Determine the [X, Y] coordinate at the center of the cell enclosing the given text.  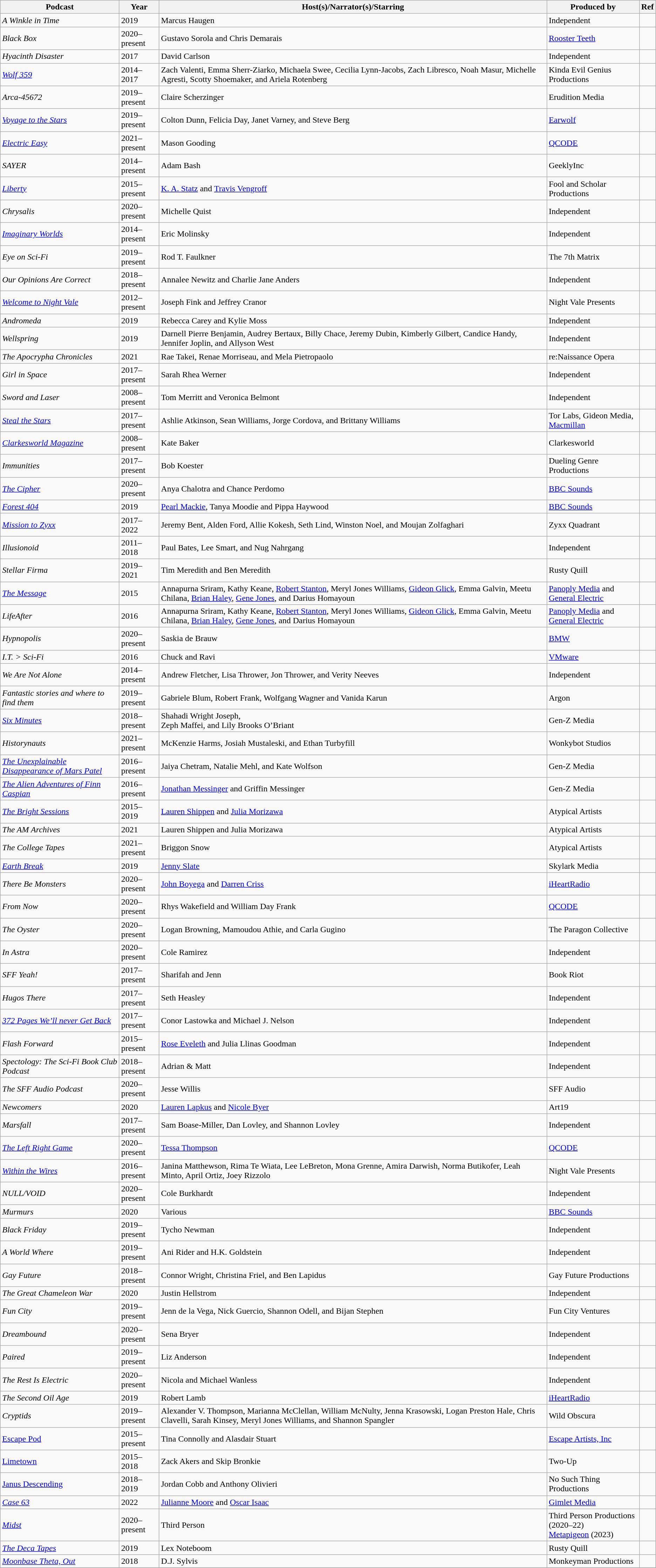
Wonkybot Studios [593, 743]
Dreambound [60, 1334]
GeeklyInc [593, 165]
Argon [593, 698]
Paul Bates, Lee Smart, and Nug Nahrgang [353, 547]
Black Box [60, 39]
Seth Heasley [353, 998]
Pearl Mackie, Tanya Moodie and Pippa Haywood [353, 507]
Historynauts [60, 743]
The 7th Matrix [593, 256]
Eric Molinsky [353, 234]
Gustavo Sorola and Chris Demarais [353, 39]
Girl in Space [60, 375]
Zyxx Quadrant [593, 525]
Within the Wires [60, 1171]
In Astra [60, 952]
Dueling Genre Productions [593, 466]
re:Naissance Opera [593, 357]
Colton Dunn, Felicia Day, Janet Varney, and Steve Berg [353, 120]
Darnell Pierre Benjamin, Audrey Bertaux, Billy Chace, Jeremy Dubin, Kimberly Gilbert, Candice Handy, Jennifer Joplin, and Allyson West [353, 338]
2018 [139, 1561]
Janina Matthewson, Rima Te Wiata, Lee LeBreton, Mona Grenne, Amira Darwish, Norma Butikofer, Leah Minto, April Ortiz, Joey Rizzolo [353, 1171]
Year [139, 7]
Rooster Teeth [593, 39]
Cole Ramirez [353, 952]
Stellar Firma [60, 570]
Various [353, 1211]
Host(s)/Narrator(s)/Starring [353, 7]
Conor Lastowka and Michael J. Nelson [353, 1021]
Ashlie Atkinson, Sean Williams, Jorge Cordova, and Brittany Williams [353, 420]
Chrysalis [60, 211]
Julianne Moore and Oscar Isaac [353, 1502]
Nicola and Michael Wanless [353, 1380]
Murmurs [60, 1211]
Art19 [593, 1107]
Hugos There [60, 998]
Rhys Wakefield and William Day Frank [353, 907]
Rebecca Carey and Kylie Moss [353, 321]
Sarah Rhea Werner [353, 375]
Eye on Sci-Fi [60, 256]
2019–2021 [139, 570]
Connor Wright, Christina Friel, and Ben Lapidus [353, 1275]
Steal the Stars [60, 420]
Flash Forward [60, 1043]
Mason Gooding [353, 143]
Clarkesworld [593, 443]
SFF Audio [593, 1089]
LifeAfter [60, 616]
John Boyega and Darren Criss [353, 883]
Adam Bash [353, 165]
SAYER [60, 165]
There Be Monsters [60, 883]
Claire Scherzinger [353, 97]
Third Person [353, 1525]
Tom Merritt and Veronica Belmont [353, 397]
VMware [593, 657]
The Rest Is Electric [60, 1380]
The Paragon Collective [593, 929]
Wild Obscura [593, 1416]
Marsfall [60, 1125]
Sam Boase-Miller, Dan Lovley, and Shannon Lovley [353, 1125]
Case 63 [60, 1502]
Clarkesworld Magazine [60, 443]
Fool and Scholar Productions [593, 188]
Produced by [593, 7]
Gay Future Productions [593, 1275]
Zack Akers and Skip Bronkie [353, 1462]
Sword and Laser [60, 397]
Cryptids [60, 1416]
Adrian & Matt [353, 1066]
Tor Labs, Gideon Media, Macmillan [593, 420]
Lex Noteboom [353, 1548]
Hypnopolis [60, 639]
Kate Baker [353, 443]
Escape Artists, Inc [593, 1438]
2017–2022 [139, 525]
Marcus Haugen [353, 20]
Forest 404 [60, 507]
Jenn de la Vega, Nick Guercio, Shannon Odell, and Bijan Stephen [353, 1312]
2015–2019 [139, 811]
The Left Right Game [60, 1148]
Paired [60, 1357]
The Bright Sessions [60, 811]
Welcome to Night Vale [60, 303]
Sena Bryer [353, 1334]
Anya Chalotra and Chance Perdomo [353, 488]
From Now [60, 907]
The Second Oil Age [60, 1398]
The Deca Tapes [60, 1548]
Podcast [60, 7]
Briggon Snow [353, 848]
No Such Thing Productions [593, 1484]
BMW [593, 639]
Two-Up [593, 1462]
Jesse Willis [353, 1089]
SFF Yeah! [60, 975]
Rod T. Faulkner [353, 256]
The Unexplainable Disappearance of Mars Patel [60, 766]
Black Friday [60, 1230]
Joseph Fink and Jeffrey Cranor [353, 303]
Ani Rider and H.K. Goldstein [353, 1252]
Gay Future [60, 1275]
Rose Eveleth and Julia Llinas Goodman [353, 1043]
Andromeda [60, 321]
Newcomers [60, 1107]
Wolf 359 [60, 74]
Tycho Newman [353, 1230]
2018–2019 [139, 1484]
Saskia de Brauw [353, 639]
Janus Descending [60, 1484]
Limetown [60, 1462]
Spectology: The Sci-Fi Book Club Podcast [60, 1066]
The College Tapes [60, 848]
NULL/VOID [60, 1193]
Jeremy Bent, Alden Ford, Allie Kokesh, Seth Lind, Winston Noel, and Moujan Zolfaghari [353, 525]
Moonbase Theta, Out [60, 1561]
D.J. Sylvis [353, 1561]
The Great Chameleon War [60, 1293]
Midst [60, 1525]
Hyacinth Disaster [60, 56]
Wellspring [60, 338]
The Alien Adventures of Finn Caspian [60, 789]
The Apocrypha Chronicles [60, 357]
Jaiya Chetram, Natalie Mehl, and Kate Wolfson [353, 766]
McKenzie Harms, Josiah Mustaleski, and Ethan Turbyfill [353, 743]
Rae Takei, Renae Morriseau, and Mela Pietropaolo [353, 357]
We Are Not Alone [60, 675]
Ref [648, 7]
Our Opinions Are Correct [60, 280]
2022 [139, 1502]
David Carlson [353, 56]
A Winkle in Time [60, 20]
The SFF Audio Podcast [60, 1089]
372 Pages We’ll never Get Back [60, 1021]
2012–present [139, 303]
Electric Easy [60, 143]
2015 [139, 593]
Logan Browning, Mamoudou Athie, and Carla Gugino [353, 929]
Gabriele Blum, Robert Frank, Wolfgang Wagner and Vanida Karun [353, 698]
2017 [139, 56]
Escape Pod [60, 1438]
Voyage to the Stars [60, 120]
Arca-45672 [60, 97]
2015–2018 [139, 1462]
Robert Lamb [353, 1398]
The AM Archives [60, 830]
Jordan Cobb and Anthony Olivieri [353, 1484]
Sharifah and Jenn [353, 975]
Earwolf [593, 120]
Tina Connolly and Alasdair Stuart [353, 1438]
The Oyster [60, 929]
Earth Break [60, 866]
Cole Burkhardt [353, 1193]
Tessa Thompson [353, 1148]
Annalee Newitz and Charlie Jane Anders [353, 280]
Imaginary Worlds [60, 234]
Andrew Fletcher, Lisa Thrower, Jon Thrower, and Verity Neeves [353, 675]
A World Where [60, 1252]
Mission to Zyxx [60, 525]
Gimlet Media [593, 1502]
Third Person Productions (2020–22) Metapigeon (2023) [593, 1525]
The Cipher [60, 488]
Fantastic stories and where to find them [60, 698]
Illusionoid [60, 547]
Justin Hellstrom [353, 1293]
Liberty [60, 188]
Six Minutes [60, 720]
Shahadi Wright Joseph,Zeph Maffei, and Lily Brooks O’Briant [353, 720]
Monkeyman Productions [593, 1561]
K. A. Statz and Travis Vengroff [353, 188]
Michelle Quist [353, 211]
Jenny Slate [353, 866]
Lauren Lapkus and Nicole Byer [353, 1107]
Bob Koester [353, 466]
The Message [60, 593]
Erudition Media [593, 97]
2011–2018 [139, 547]
Tim Meredith and Ben Meredith [353, 570]
Liz Anderson [353, 1357]
Fun City [60, 1312]
Jonathan Messinger and Griffin Messinger [353, 789]
Chuck and Ravi [353, 657]
Fun City Ventures [593, 1312]
2014–2017 [139, 74]
I.T. > Sci-Fi [60, 657]
Skylark Media [593, 866]
Book Riot [593, 975]
Kinda Evil Genius Productions [593, 74]
Immunities [60, 466]
